Search for the cell housing the specified text and yield its (x, y) center coordinate. 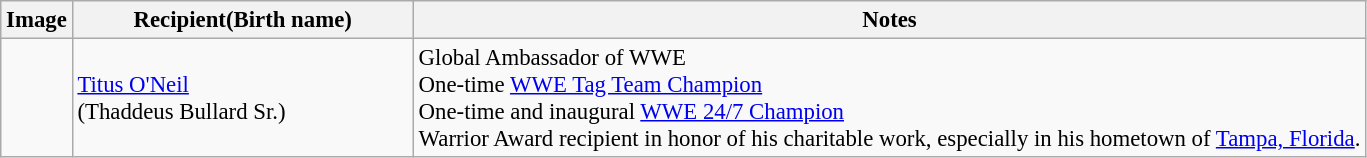
Recipient(Birth name) (242, 20)
Image (36, 20)
Notes (889, 20)
Titus O'Neil(Thaddeus Bullard Sr.) (242, 98)
